Find where the given text appears and provide that cell's center as (X, Y) coordinate. 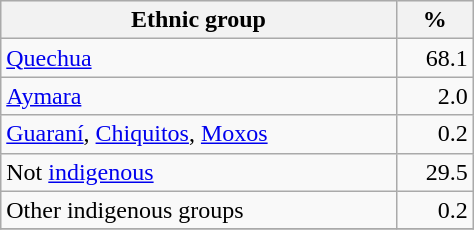
Aymara (198, 96)
Guaraní, Chiquitos, Moxos (198, 134)
68.1 (434, 58)
Other indigenous groups (198, 210)
2.0 (434, 96)
% (434, 20)
Quechua (198, 58)
Not indigenous (198, 172)
Ethnic group (198, 20)
29.5 (434, 172)
